Return (X, Y) of the center of cell containing provided text 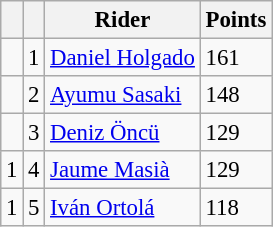
Iván Ortolá (122, 208)
2 (34, 95)
Points (236, 20)
4 (34, 170)
Rider (122, 20)
Daniel Holgado (122, 58)
161 (236, 58)
148 (236, 95)
Ayumu Sasaki (122, 95)
3 (34, 133)
5 (34, 208)
118 (236, 208)
Jaume Masià (122, 170)
Deniz Öncü (122, 133)
